Identify which cell holds the provided text, then report its [X, Y] central coordinate. 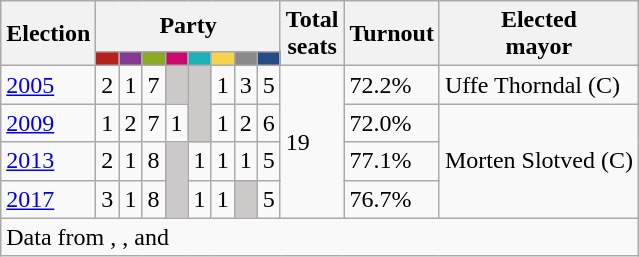
Uffe Thorndal (C) [538, 85]
Data from , , and [320, 237]
72.0% [392, 123]
Turnout [392, 34]
Morten Slotved (C) [538, 161]
2009 [48, 123]
77.1% [392, 161]
2013 [48, 161]
Totalseats [312, 34]
2017 [48, 199]
72.2% [392, 85]
76.7% [392, 199]
6 [268, 123]
2005 [48, 85]
Election [48, 34]
Party [188, 26]
19 [312, 142]
Electedmayor [538, 34]
